Scan for the cell matching the given text and deliver its [X, Y] coordinate at center. 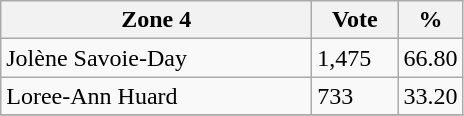
733 [355, 96]
Jolène Savoie-Day [156, 58]
1,475 [355, 58]
Zone 4 [156, 20]
66.80 [430, 58]
33.20 [430, 96]
% [430, 20]
Vote [355, 20]
Loree-Ann Huard [156, 96]
